Output the (x, y) coordinate of the center of the cell containing the given text.  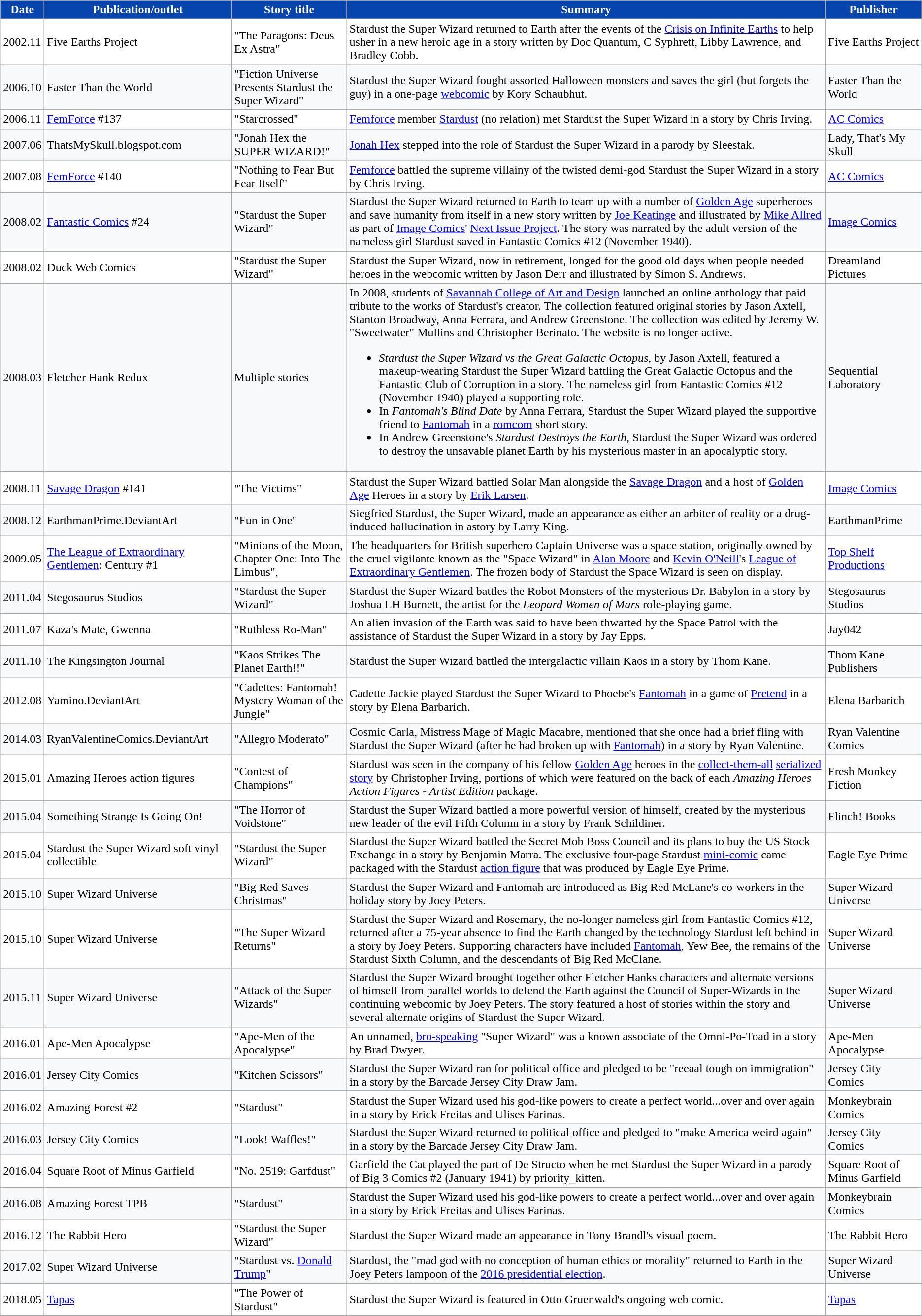
Stardust the Super Wizard soft vinyl collectible (138, 855)
Thom Kane Publishers (874, 662)
Multiple stories (289, 377)
"Nothing to Fear But Fear Itself" (289, 176)
Duck Web Comics (138, 267)
2011.04 (23, 597)
Something Strange Is Going On! (138, 817)
2015.01 (23, 778)
2006.10 (23, 87)
2008.11 (23, 488)
Kaza's Mate, Gwenna (138, 629)
Stardust the Super Wizard battled the intergalactic villain Kaos in a story by Thom Kane. (586, 662)
Eagle Eye Prime (874, 855)
Flinch! Books (874, 817)
"The Horror of Voidstone" (289, 817)
"Big Red Saves Christmas" (289, 893)
"Jonah Hex the SUPER WIZARD!" (289, 145)
EarthmanPrime (874, 520)
2008.03 (23, 377)
2015.11 (23, 998)
"Kaos Strikes The Planet Earth!!" (289, 662)
"Starcrossed" (289, 119)
Stardust the Super Wizard returned to political office and pledged to "make America weird again" in a story by the Barcade Jersey City Draw Jam. (586, 1139)
"The Paragons: Deus Ex Astra" (289, 42)
Elena Barbarich (874, 700)
2014.03 (23, 739)
2016.03 (23, 1139)
The League of Extraordinary Gentlemen: Century #1 (138, 559)
2012.08 (23, 700)
Savage Dragon #141 (138, 488)
Jay042 (874, 629)
Publisher (874, 10)
2018.05 (23, 1299)
"Minions of the Moon, Chapter One: Into The Limbus", (289, 559)
Yamino.DeviantArt (138, 700)
Femforce member Stardust (no relation) met Stardust the Super Wizard in a story by Chris Irving. (586, 119)
Fletcher Hank Redux (138, 377)
"Allegro Moderato" (289, 739)
Date (23, 10)
The Kingsington Journal (138, 662)
Fantastic Comics #24 (138, 222)
FemForce #140 (138, 176)
Siegfried Stardust, the Super Wizard, made an appearance as either an arbiter of reality or a drug-induced hallucination in astory by Larry King. (586, 520)
2009.05 (23, 559)
Stardust the Super Wizard and Fantomah are introduced as Big Red McLane's co-workers in the holiday story by Joey Peters. (586, 893)
Ryan Valentine Comics (874, 739)
2016.12 (23, 1235)
2008.12 (23, 520)
"Contest of Champions" (289, 778)
2016.08 (23, 1203)
Amazing Forest TPB (138, 1203)
An unnamed, bro-speaking "Super Wizard" was a known associate of the Omni-Po-Toad in a story by Brad Dwyer. (586, 1043)
Story title (289, 10)
Stardust the Super Wizard ran for political office and pledged to be "reeaal tough on immigration" in a story by the Barcade Jersey City Draw Jam. (586, 1075)
Cadette Jackie played Stardust the Super Wizard to Phoebe's Fantomah in a game of Pretend in a story by Elena Barbarich. (586, 700)
EarthmanPrime.DeviantArt (138, 520)
"Fun in One" (289, 520)
Stardust the Super Wizard fought assorted Halloween monsters and saves the girl (but forgets the guy) in a one-page webcomic by Kory Schaubhut. (586, 87)
Top Shelf Productions (874, 559)
"No. 2519: Garfdust" (289, 1171)
Fresh Monkey Fiction (874, 778)
2011.07 (23, 629)
ThatsMySkull.blogspot.com (138, 145)
Sequential Laboratory (874, 377)
2002.11 (23, 42)
2017.02 (23, 1268)
"Cadettes: Fantomah! Mystery Woman of the Jungle" (289, 700)
Amazing Heroes action figures (138, 778)
"Ruthless Ro-Man" (289, 629)
"Stardust the Super-Wizard" (289, 597)
Stardust the Super Wizard is featured in Otto Gruenwald's ongoing web comic. (586, 1299)
Femforce battled the supreme villainy of the twisted demi-god Stardust the Super Wizard in a story by Chris Irving. (586, 176)
"The Victims" (289, 488)
2007.08 (23, 176)
"Look! Waffles!" (289, 1139)
"The Super Wizard Returns" (289, 939)
2011.10 (23, 662)
Publication/outlet (138, 10)
2016.04 (23, 1171)
Amazing Forest #2 (138, 1107)
Stardust the Super Wizard made an appearance in Tony Brandl's visual poem. (586, 1235)
FemForce #137 (138, 119)
"Ape-Men of the Apocalypse" (289, 1043)
2006.11 (23, 119)
Lady, That's My Skull (874, 145)
"Attack of the Super Wizards" (289, 998)
Jonah Hex stepped into the role of Stardust the Super Wizard in a parody by Sleestak. (586, 145)
"Stardust vs. Donald Trump" (289, 1268)
Stardust the Super Wizard battled Solar Man alongside the Savage Dragon and a host of Golden Age Heroes in a story by Erik Larsen. (586, 488)
"Fiction Universe Presents Stardust the Super Wizard" (289, 87)
Dreamland Pictures (874, 267)
RyanValentineComics.DeviantArt (138, 739)
2007.06 (23, 145)
"The Power of Stardust" (289, 1299)
Summary (586, 10)
2016.02 (23, 1107)
"Kitchen Scissors" (289, 1075)
